Locate the cell with the specified text and output its (X, Y) center coordinate. 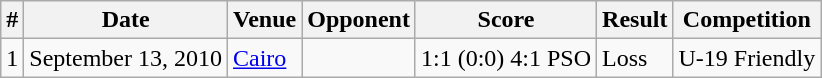
U-19 Friendly (747, 58)
Score (506, 20)
September 13, 2010 (126, 58)
Opponent (359, 20)
# (12, 20)
1 (12, 58)
Date (126, 20)
Competition (747, 20)
Cairo (265, 58)
1:1 (0:0) 4:1 PSO (506, 58)
Venue (265, 20)
Loss (635, 58)
Result (635, 20)
